Return [X, Y] of the center of cell containing provided text 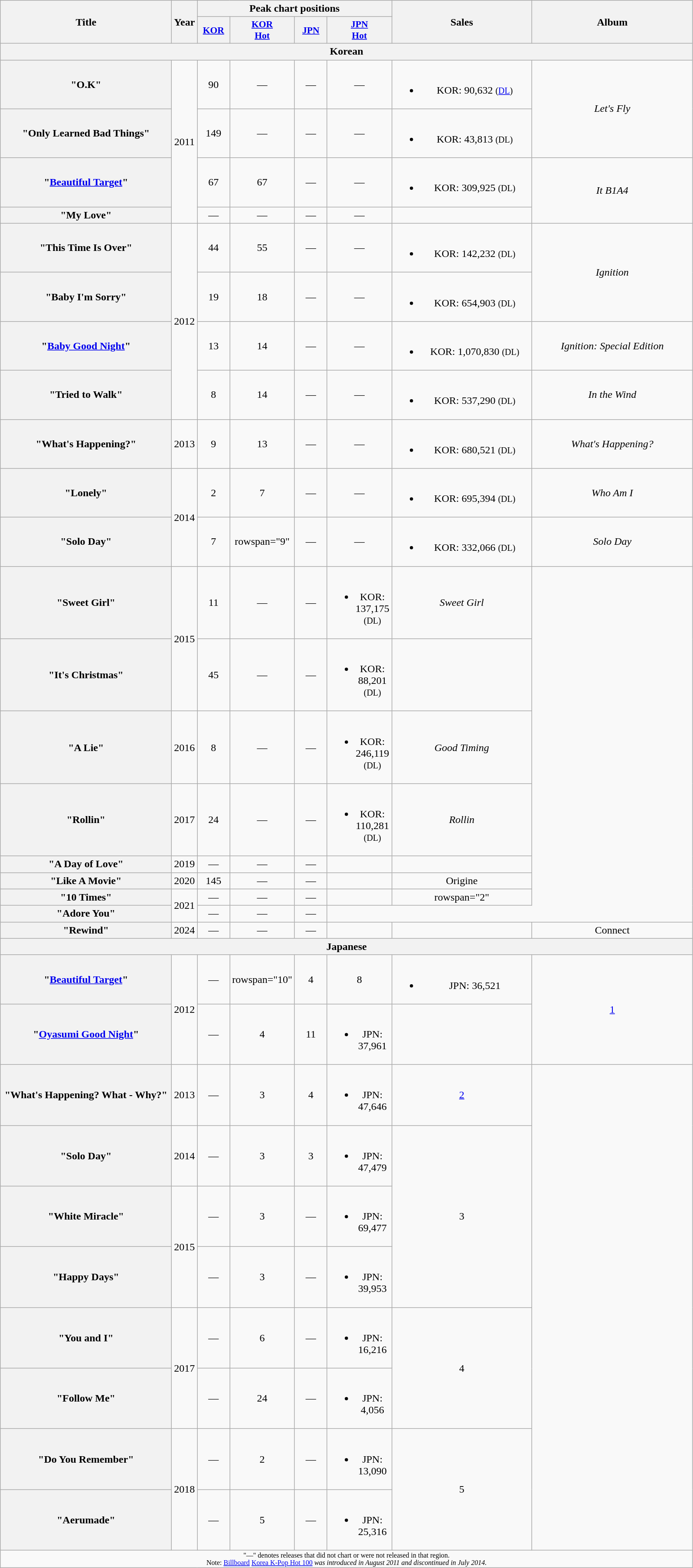
"Lonely" [86, 493]
1 [612, 1010]
JPN: 47,479 [359, 1155]
2024 [185, 930]
45 [213, 675]
Good Timing [461, 747]
145 [213, 881]
19 [213, 296]
KOR: 1,070,830 (DL) [461, 346]
Korean [347, 52]
Connect [612, 930]
KOR: 537,290 (DL) [461, 394]
Peak chart positions [294, 9]
"White Miracle" [86, 1217]
rowspan="9" [262, 542]
Ignition: Special Edition [612, 346]
KOR: 309,925 (DL) [461, 182]
JPN: 25,316 [359, 1520]
JPN [311, 30]
KOR: 680,521 (DL) [461, 444]
JPN: 13,090 [359, 1459]
KOR: 332,066 (DL) [461, 542]
149 [213, 133]
"What's Happening? What - Why?" [86, 1095]
Ignition [612, 272]
"Aerumade" [86, 1520]
Japanese [347, 947]
JPN: 16,216 [359, 1338]
Solo Day [612, 542]
"Rollin" [86, 820]
Album [612, 22]
Sales [461, 22]
"You and I" [86, 1338]
KOR: 246,119 (DL) [359, 747]
Origine [461, 881]
90 [213, 84]
2018 [185, 1490]
rowspan="10" [262, 979]
"Adore You" [86, 914]
2016 [185, 747]
9 [213, 444]
"Tried to Walk" [86, 394]
6 [262, 1338]
JPN: 39,953 [359, 1277]
What's Happening? [612, 444]
"Do You Remember" [86, 1459]
55 [262, 248]
JPNHot [359, 30]
44 [213, 248]
"Baby I'm Sorry" [86, 296]
In the Wind [612, 394]
KOR: 137,175 (DL) [359, 602]
18 [262, 296]
KOR: 90,632 (DL) [461, 84]
JPN: 36,521 [461, 979]
Let's Fly [612, 109]
"Oyasumi Good Night" [86, 1034]
"Baby Good Night" [86, 346]
KOR: 88,201 (DL) [359, 675]
2021 [185, 905]
"10 Times" [86, 897]
KORHot [262, 30]
"It's Christmas" [86, 675]
rowspan="2" [461, 897]
2011 [185, 141]
It B1A4 [612, 191]
Who Am I [612, 493]
"Follow Me" [86, 1399]
"Rewind" [86, 930]
"A Lie" [86, 747]
KOR [213, 30]
KOR: 43,813 (DL) [461, 133]
"Like A Movie" [86, 881]
"My Love" [86, 215]
KOR: 695,394 (DL) [461, 493]
JPN: 37,961 [359, 1034]
JPN: 47,646 [359, 1095]
"A Day of Love" [86, 864]
JPN: 69,477 [359, 1217]
Title [86, 22]
"Only Learned Bad Things" [86, 133]
KOR: 142,232 (DL) [461, 248]
2019 [185, 864]
Rollin [461, 820]
"Happy Days" [86, 1277]
"This Time Is Over" [86, 248]
KOR: 654,903 (DL) [461, 296]
"Sweet Girl" [86, 602]
JPN: 4,056 [359, 1399]
Year [185, 22]
"O.K" [86, 84]
2020 [185, 881]
Sweet Girl [461, 602]
KOR: 110,281 (DL) [359, 820]
"What's Happening?" [86, 444]
